Detect which cell encompasses the target text, then output its (X, Y) center coordinate. 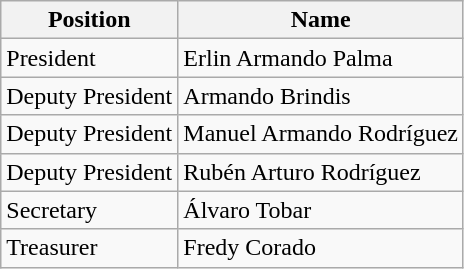
Secretary (90, 210)
Armando Brindis (321, 96)
Treasurer (90, 248)
Álvaro Tobar (321, 210)
Manuel Armando Rodríguez (321, 134)
Fredy Corado (321, 248)
Rubén Arturo Rodríguez (321, 172)
President (90, 58)
Erlin Armando Palma (321, 58)
Name (321, 20)
Position (90, 20)
